Capture the cell that displays the provided text and extract its (X, Y) central coordinate. 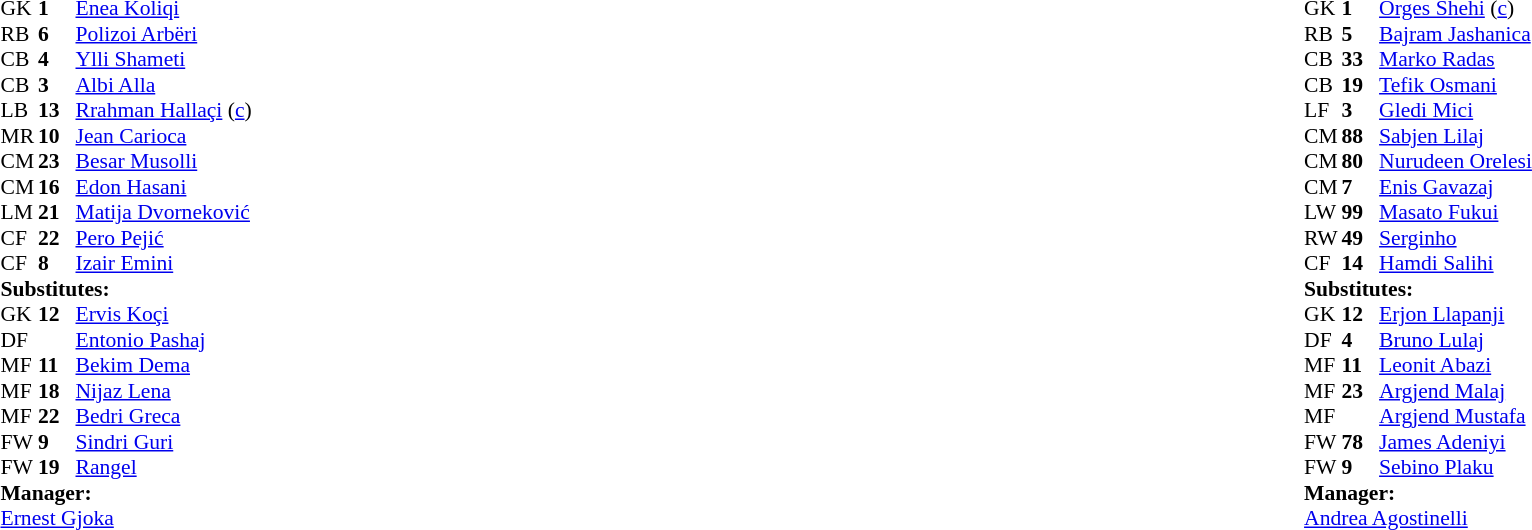
Erjon Llapanji (1456, 315)
Pero Pejić (164, 238)
Sindri Guri (164, 442)
8 (57, 263)
Argjend Mustafa (1456, 417)
13 (57, 111)
Nijaz Lena (164, 391)
LF (1323, 111)
Bekim Dema (164, 365)
Bruno Lulaj (1456, 340)
18 (57, 391)
Leonit Abazi (1456, 365)
Bedri Greca (164, 417)
LB (19, 111)
Rangel (164, 467)
Sabjen Lilaj (1456, 136)
14 (1361, 263)
Gledi Mici (1456, 111)
Matija Dvorneković (164, 213)
Entonio Pashaj (164, 340)
88 (1361, 136)
Sebino Plaku (1456, 467)
LW (1323, 213)
Enis Gavazaj (1456, 187)
Masato Fukui (1456, 213)
Rrahman Hallaçi (c) (164, 111)
7 (1361, 187)
Hamdi Salihi (1456, 263)
Argjend Malaj (1456, 391)
33 (1361, 59)
Besar Musolli (164, 161)
Edon Hasani (164, 187)
Ylli Shameti (164, 59)
16 (57, 187)
78 (1361, 442)
Izair Emini (164, 263)
21 (57, 213)
Tefik Osmani (1456, 85)
Serginho (1456, 238)
80 (1361, 161)
RW (1323, 238)
Bajram Jashanica (1456, 34)
Albi Alla (164, 85)
6 (57, 34)
LM (19, 213)
Jean Carioca (164, 136)
99 (1361, 213)
Ervis Koçi (164, 315)
James Adeniyi (1456, 442)
49 (1361, 238)
10 (57, 136)
Nurudeen Orelesi (1456, 161)
5 (1361, 34)
Polizoi Arbëri (164, 34)
Marko Radas (1456, 59)
MR (19, 136)
